For the text-containing cell, return its midpoint in [X, Y] coordinate format. 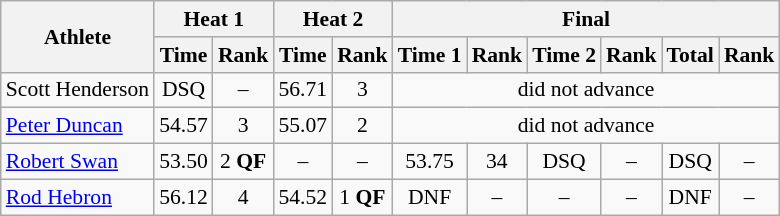
Time 2 [564, 55]
Heat 2 [332, 19]
56.12 [184, 197]
Final [586, 19]
54.52 [302, 197]
Peter Duncan [78, 126]
56.71 [302, 90]
55.07 [302, 126]
1 QF [362, 197]
Heat 1 [214, 19]
53.75 [430, 162]
4 [244, 197]
53.50 [184, 162]
Scott Henderson [78, 90]
34 [498, 162]
2 [362, 126]
Rod Hebron [78, 197]
Athlete [78, 36]
Total [690, 55]
Time 1 [430, 55]
54.57 [184, 126]
Robert Swan [78, 162]
2 QF [244, 162]
